Extract the (X, Y) coordinate from the center of the cell holding the provided text.  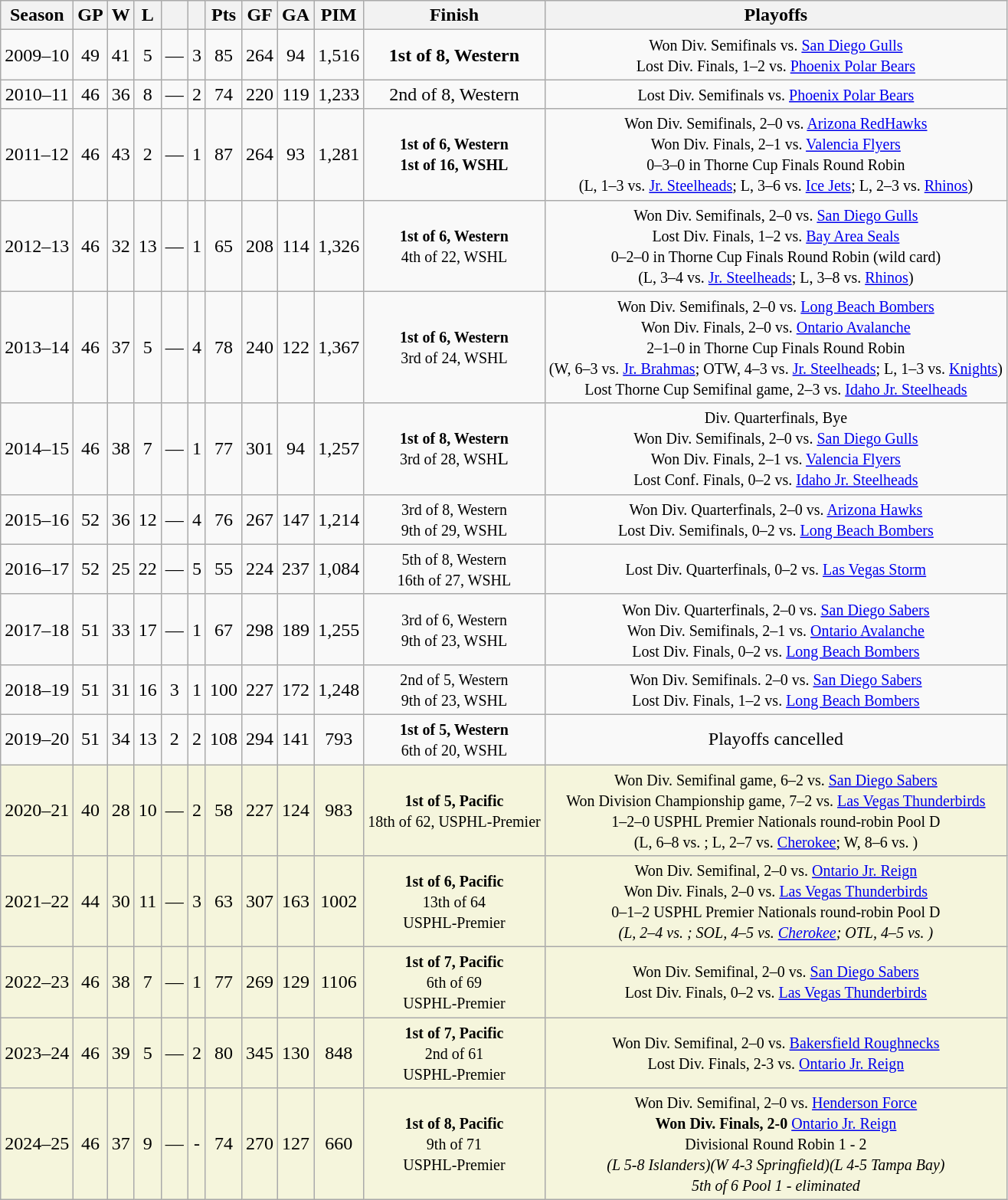
1,084 (339, 569)
80 (224, 1053)
100 (224, 690)
5th of 8, Western16th of 27, WSHL (455, 569)
2015–16 (37, 520)
W (121, 15)
67 (224, 629)
30 (121, 901)
2022–23 (37, 982)
31 (121, 690)
33 (121, 629)
Won Div. Semifinal, 2–0 vs. San Diego SabersLost Div. Finals, 0–2 vs. Las Vegas Thunderbirds (775, 982)
124 (296, 811)
2012–13 (37, 245)
8 (147, 94)
58 (224, 811)
1,248 (339, 690)
12 (147, 520)
1st of 6, Pacific13th of 64 USPHL-Premier (455, 901)
Won Div. Quarterfinals, 2–0 vs. San Diego SabersWon Div. Semifinals, 2–1 vs. Ontario AvalancheLost Div. Finals, 0–2 vs. Long Beach Bombers (775, 629)
PIM (339, 15)
1st of 6, Western4th of 22, WSHL (455, 245)
2010–11 (37, 94)
298 (260, 629)
208 (260, 245)
17 (147, 629)
1st of 7, Pacific2nd of 61USPHL-Premier (455, 1053)
Won Div. Semifinals. 2–0 vs. San Diego SabersLost Div. Finals, 1–2 vs. Long Beach Bombers (775, 690)
1,326 (339, 245)
163 (296, 901)
44 (90, 901)
172 (296, 690)
122 (296, 347)
Playoffs (775, 15)
11 (147, 901)
32 (121, 245)
114 (296, 245)
Won Div. Quarterfinals, 2–0 vs. Arizona HawksLost Div. Semifinals, 0–2 vs. Long Beach Bombers (775, 520)
25 (121, 569)
41 (121, 55)
GP (90, 15)
2018–19 (37, 690)
1st of 6, Western3rd of 24, WSHL (455, 347)
55 (224, 569)
224 (260, 569)
1,233 (339, 94)
119 (296, 94)
793 (339, 739)
240 (260, 347)
- (196, 1144)
76 (224, 520)
2023–24 (37, 1053)
16 (147, 690)
L (147, 15)
78 (224, 347)
Season (37, 15)
1,255 (339, 629)
2011–12 (37, 155)
1106 (339, 982)
1st of 5, Western6th of 20, WSHL (455, 739)
3rd of 8, Western9th of 29, WSHL (455, 520)
269 (260, 982)
1st of 8, Pacific9th of 71USPHL-Premier (455, 1144)
345 (260, 1053)
1st of 5, Pacific18th of 62, USPHL-Premier (455, 811)
Lost Div. Quarterfinals, 0–2 vs. Las Vegas Storm (775, 569)
1st of 7, Pacific6th of 69USPHL-Premier (455, 982)
Won Div. Semifinals vs. San Diego GullsLost Div. Finals, 1–2 vs. Phoenix Polar Bears (775, 55)
22 (147, 569)
270 (260, 1144)
Lost Div. Semifinals vs. Phoenix Polar Bears (775, 94)
GF (260, 15)
2017–18 (37, 629)
147 (296, 520)
2024–25 (37, 1144)
237 (296, 569)
983 (339, 811)
34 (121, 739)
2016–17 (37, 569)
Finish (455, 15)
49 (90, 55)
9 (147, 1144)
1st of 8, Western3rd of 28, WSHL (455, 449)
294 (260, 739)
1,257 (339, 449)
2014–15 (37, 449)
1,281 (339, 155)
1st of 8, Western (455, 55)
1002 (339, 901)
87 (224, 155)
Pts (224, 15)
2013–14 (37, 347)
2019–20 (37, 739)
43 (121, 155)
39 (121, 1053)
2009–10 (37, 55)
1,516 (339, 55)
307 (260, 901)
141 (296, 739)
127 (296, 1144)
267 (260, 520)
Won Div. Semifinal, 2–0 vs. Bakersfield RoughnecksLost Div. Finals, 2-3 vs. Ontario Jr. Reign (775, 1053)
1,214 (339, 520)
Playoffs cancelled (775, 739)
65 (224, 245)
10 (147, 811)
28 (121, 811)
130 (296, 1053)
129 (296, 982)
108 (224, 739)
1,367 (339, 347)
93 (296, 155)
85 (224, 55)
2nd of 8, Western (455, 94)
848 (339, 1053)
GA (296, 15)
2021–22 (37, 901)
40 (90, 811)
301 (260, 449)
63 (224, 901)
2nd of 5, Western9th of 23, WSHL (455, 690)
1st of 6, Western1st of 16, WSHL (455, 155)
660 (339, 1144)
3rd of 6, Western9th of 23, WSHL (455, 629)
2020–21 (37, 811)
189 (296, 629)
220 (260, 94)
